Capture the cell that displays the provided text and extract its (X, Y) central coordinate. 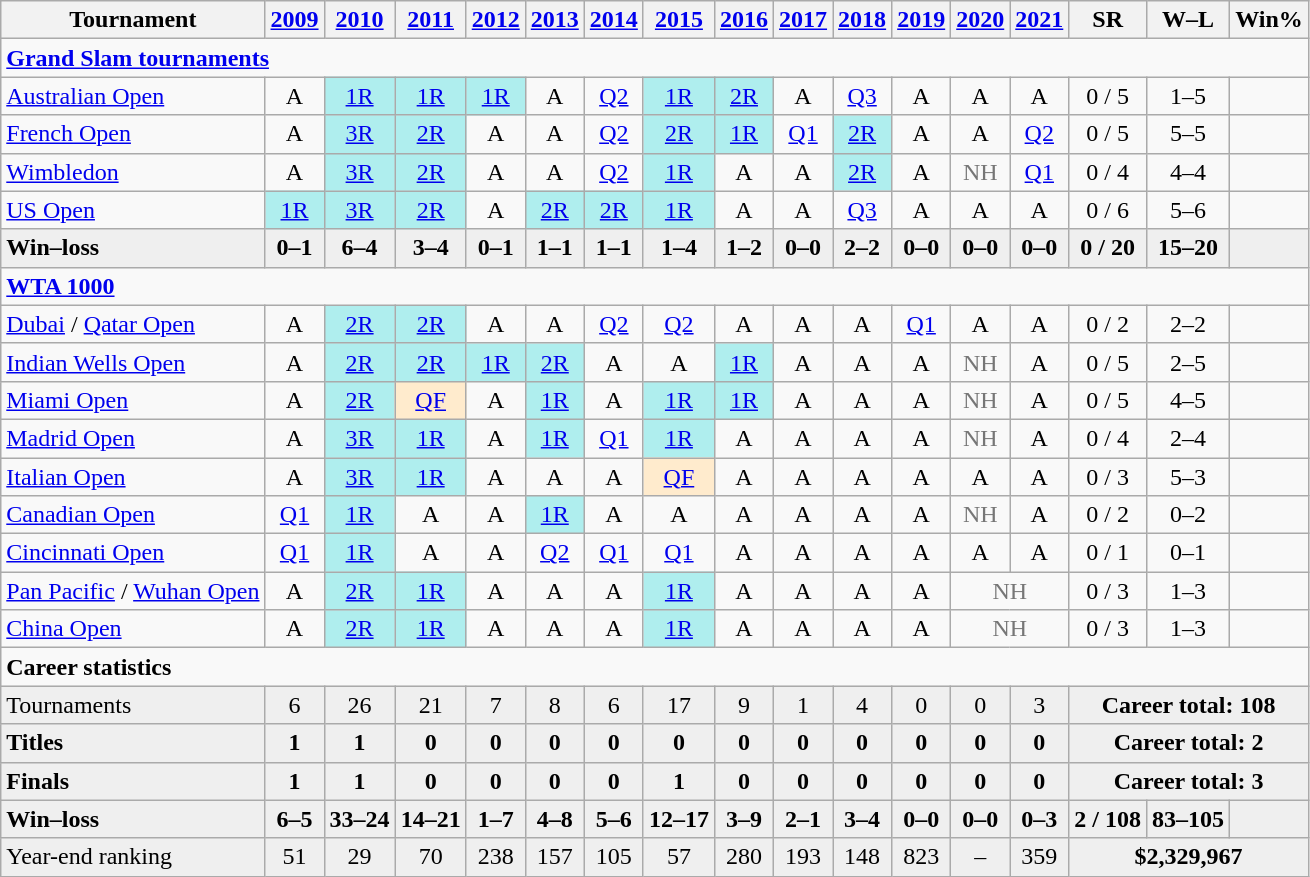
21 (430, 705)
Tournament (133, 20)
Career total: 3 (1188, 781)
Cincinnati Open (133, 553)
0 / 6 (1108, 210)
193 (804, 857)
3 (1040, 705)
1–4 (678, 248)
Wimbledon (133, 172)
1–7 (496, 819)
Finals (133, 781)
Tournaments (133, 705)
2010 (360, 20)
Australian Open (133, 96)
4–5 (1188, 400)
0 / 20 (1108, 248)
33–24 (360, 819)
2020 (980, 20)
SR (1108, 20)
280 (744, 857)
4–4 (1188, 172)
$2,329,967 (1188, 857)
15–20 (1188, 248)
6–4 (360, 248)
1–2 (744, 248)
Dubai / Qatar Open (133, 324)
2–4 (1188, 438)
5–5 (1188, 134)
2013 (554, 20)
Italian Open (133, 477)
0 / 1 (1108, 553)
51 (294, 857)
29 (360, 857)
WTA 1000 (655, 286)
4–8 (554, 819)
823 (922, 857)
2009 (294, 20)
157 (554, 857)
Career total: 108 (1188, 705)
105 (614, 857)
2014 (614, 20)
Canadian Open (133, 515)
2019 (922, 20)
7 (496, 705)
83–105 (1188, 819)
1–5 (1188, 96)
9 (744, 705)
Win% (1270, 20)
Indian Wells Open (133, 362)
W–L (1188, 20)
Year-end ranking (133, 857)
57 (678, 857)
8 (554, 705)
2021 (1040, 20)
0–3 (1040, 819)
2–1 (804, 819)
2018 (862, 20)
Pan Pacific / Wuhan Open (133, 591)
3–9 (744, 819)
– (980, 857)
2015 (678, 20)
China Open (133, 629)
2 / 108 (1108, 819)
2017 (804, 20)
5–3 (1188, 477)
14–21 (430, 819)
6–5 (294, 819)
Madrid Open (133, 438)
Career statistics (655, 667)
2012 (496, 20)
17 (678, 705)
Career total: 2 (1188, 743)
Titles (133, 743)
238 (496, 857)
0–2 (1188, 515)
Miami Open (133, 400)
US Open (133, 210)
2011 (430, 20)
148 (862, 857)
26 (360, 705)
2–5 (1188, 362)
359 (1040, 857)
4 (862, 705)
2016 (744, 20)
12–17 (678, 819)
70 (430, 857)
Grand Slam tournaments (655, 58)
French Open (133, 134)
